Return the [x, y] coordinate for the center point of the cell that contains the specified text.  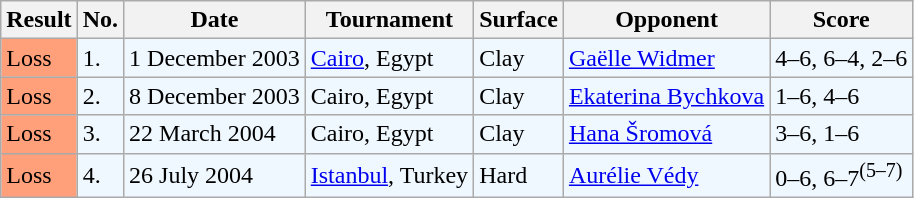
Opponent [666, 20]
Score [842, 20]
Tournament [389, 20]
4–6, 6–4, 2–6 [842, 58]
1. [100, 58]
26 July 2004 [215, 176]
22 March 2004 [215, 134]
Gaëlle Widmer [666, 58]
Hana Šromová [666, 134]
4. [100, 176]
1 December 2003 [215, 58]
1–6, 4–6 [842, 96]
8 December 2003 [215, 96]
3–6, 1–6 [842, 134]
3. [100, 134]
Ekaterina Bychkova [666, 96]
Result [39, 20]
No. [100, 20]
Surface [519, 20]
2. [100, 96]
Istanbul, Turkey [389, 176]
Hard [519, 176]
Date [215, 20]
Aurélie Védy [666, 176]
0–6, 6–7(5–7) [842, 176]
